From the cell containing the given text, extract its center point as (X, Y) coordinate. 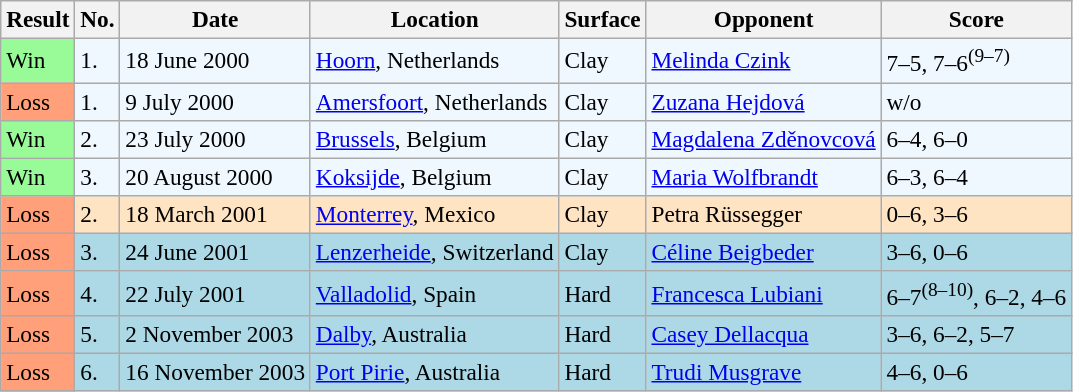
Melinda Czink (764, 60)
20 August 2000 (215, 177)
Casey Dellacqua (764, 334)
w/o (976, 101)
2 November 2003 (215, 334)
6. (98, 372)
23 July 2000 (215, 139)
Opponent (764, 19)
Monterrey, Mexico (434, 214)
4. (98, 293)
Céline Beigbeder (764, 252)
Magdalena Zděnovcová (764, 139)
6–7(8–10), 6–2, 4–6 (976, 293)
Hoorn, Netherlands (434, 60)
18 June 2000 (215, 60)
16 November 2003 (215, 372)
3–6, 0–6 (976, 252)
22 July 2001 (215, 293)
Date (215, 19)
Koksijde, Belgium (434, 177)
0–6, 3–6 (976, 214)
Valladolid, Spain (434, 293)
Brussels, Belgium (434, 139)
Location (434, 19)
3–6, 6–2, 5–7 (976, 334)
7–5, 7–6(9–7) (976, 60)
Surface (602, 19)
9 July 2000 (215, 101)
5. (98, 334)
Lenzerheide, Switzerland (434, 252)
Maria Wolfbrandt (764, 177)
6–3, 6–4 (976, 177)
No. (98, 19)
Petra Rüssegger (764, 214)
Amersfoort, Netherlands (434, 101)
Port Pirie, Australia (434, 372)
Francesca Lubiani (764, 293)
Dalby, Australia (434, 334)
Trudi Musgrave (764, 372)
Result (38, 19)
4–6, 0–6 (976, 372)
Score (976, 19)
24 June 2001 (215, 252)
18 March 2001 (215, 214)
6–4, 6–0 (976, 139)
Zuzana Hejdová (764, 101)
